From the cell containing the given text, extract its center point as [x, y] coordinate. 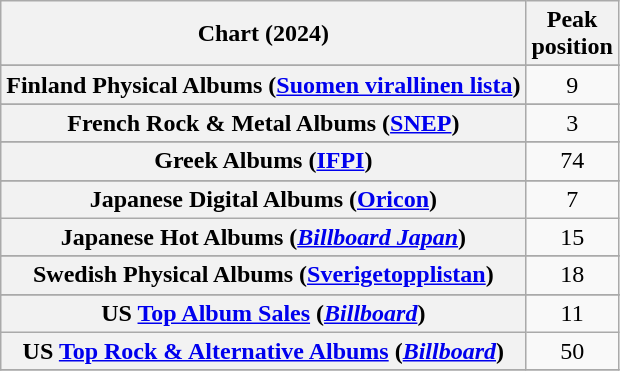
Finland Physical Albums (Suomen virallinen lista) [264, 85]
7 [572, 199]
US Top Rock & Alternative Albums (Billboard) [264, 351]
Greek Albums (IFPI) [264, 161]
11 [572, 313]
74 [572, 161]
18 [572, 275]
US Top Album Sales (Billboard) [264, 313]
50 [572, 351]
Chart (2024) [264, 34]
Japanese Hot Albums (Billboard Japan) [264, 237]
Peakposition [572, 34]
3 [572, 123]
French Rock & Metal Albums (SNEP) [264, 123]
15 [572, 237]
Japanese Digital Albums (Oricon) [264, 199]
9 [572, 85]
Swedish Physical Albums (Sverigetopplistan) [264, 275]
